Identify which cell holds the provided text, then report its (X, Y) central coordinate. 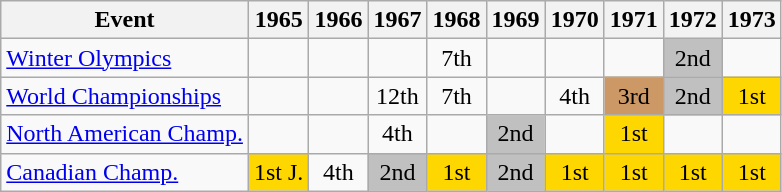
Winter Olympics (125, 58)
1968 (456, 20)
1966 (338, 20)
1st J. (278, 172)
1967 (398, 20)
North American Champ. (125, 134)
1973 (752, 20)
1965 (278, 20)
Canadian Champ. (125, 172)
3rd (634, 96)
12th (398, 96)
World Championships (125, 96)
1970 (574, 20)
Event (125, 20)
1971 (634, 20)
1972 (692, 20)
1969 (516, 20)
